Provide the (X, Y) coordinate of the cell's center where the given text is located.  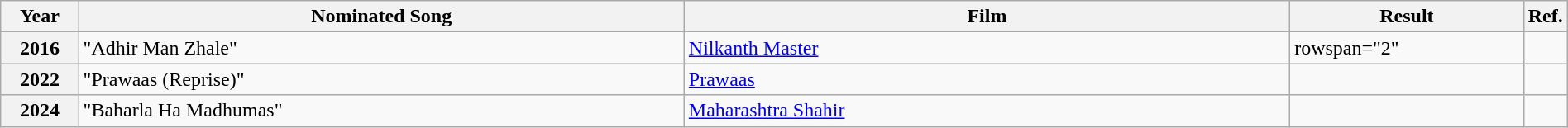
"Baharla Ha Madhumas" (381, 111)
2016 (40, 48)
Maharashtra Shahir (987, 111)
2022 (40, 79)
Ref. (1545, 17)
rowspan="2" (1408, 48)
"Adhir Man Zhale" (381, 48)
Result (1408, 17)
Nominated Song (381, 17)
Nilkanth Master (987, 48)
Prawaas (987, 79)
Film (987, 17)
Year (40, 17)
2024 (40, 111)
"Prawaas (Reprise)" (381, 79)
